Scan for the cell matching the given text and deliver its [x, y] coordinate at center. 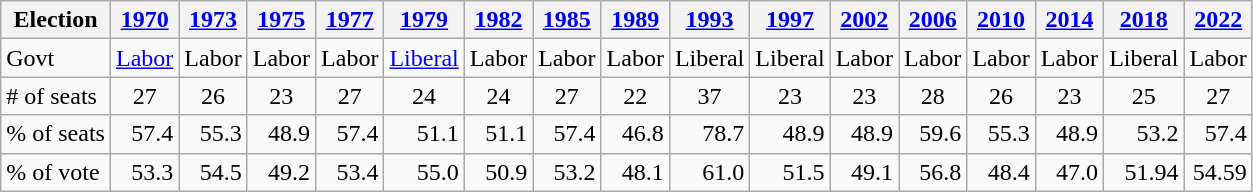
# of seats [56, 96]
51.94 [1144, 172]
1977 [350, 20]
1985 [567, 20]
53.3 [144, 172]
46.8 [635, 134]
37 [709, 96]
Govt [56, 58]
56.8 [932, 172]
% of vote [56, 172]
1975 [281, 20]
51.5 [790, 172]
2022 [1218, 20]
22 [635, 96]
49.2 [281, 172]
78.7 [709, 134]
2010 [1001, 20]
1982 [498, 20]
47.0 [1069, 172]
55.0 [424, 172]
1970 [144, 20]
61.0 [709, 172]
1997 [790, 20]
2002 [864, 20]
1973 [213, 20]
2014 [1069, 20]
54.5 [213, 172]
48.1 [635, 172]
2006 [932, 20]
Election [56, 20]
49.1 [864, 172]
59.6 [932, 134]
54.59 [1218, 172]
53.4 [350, 172]
28 [932, 96]
2018 [1144, 20]
1979 [424, 20]
% of seats [56, 134]
1989 [635, 20]
25 [1144, 96]
1993 [709, 20]
50.9 [498, 172]
48.4 [1001, 172]
